For the text-containing cell, return its midpoint in [X, Y] coordinate format. 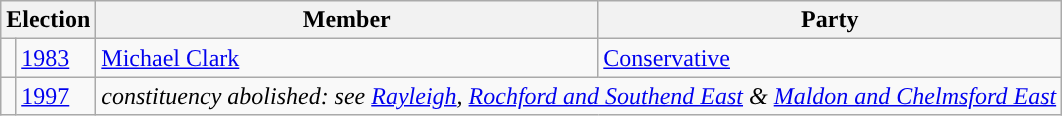
Conservative [830, 58]
1997 [56, 96]
Michael Clark [347, 58]
Member [347, 20]
1983 [56, 58]
constituency abolished: see Rayleigh, Rochford and Southend East & Maldon and Chelmsford East [579, 96]
Election [48, 20]
Party [830, 20]
